Pinpoint the cell where the given text exists, returning its [X, Y] midpoint coordinate. 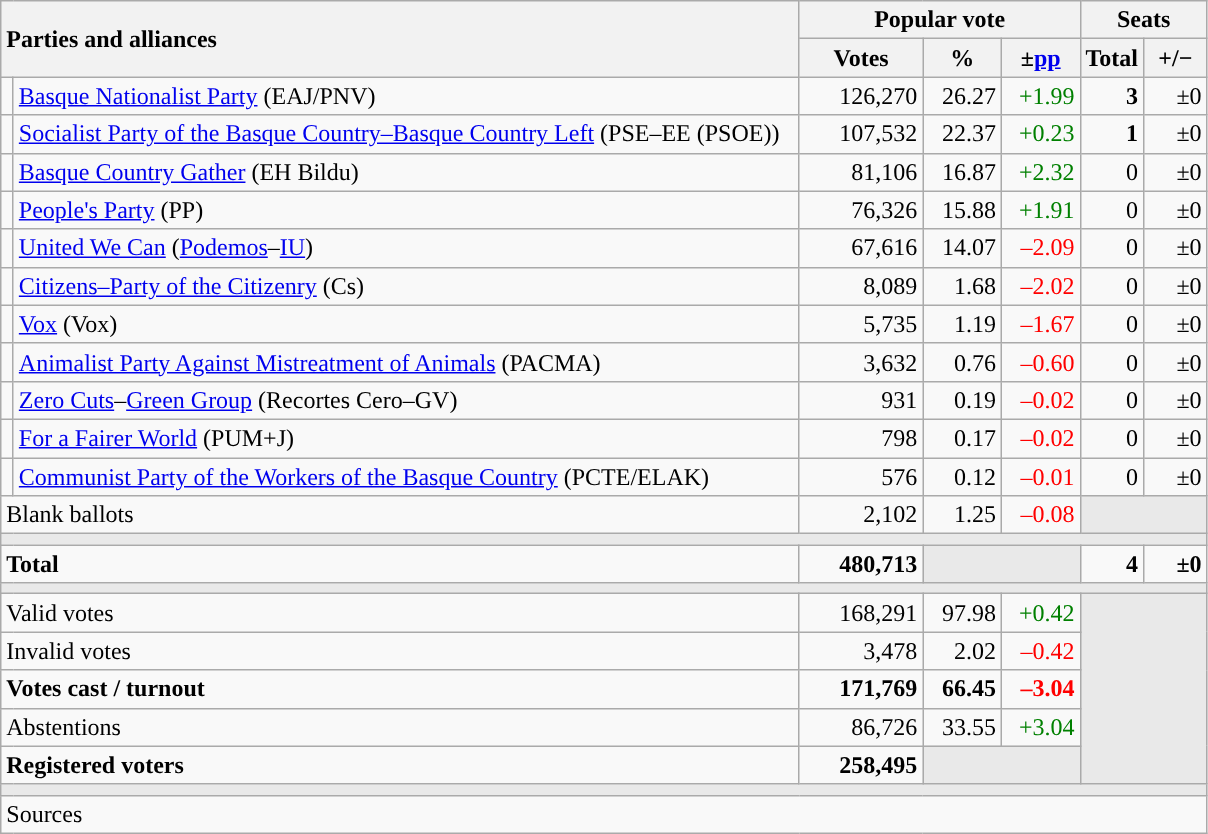
Seats [1144, 20]
8,089 [861, 286]
Registered voters [400, 765]
Parties and alliances [400, 39]
Socialist Party of the Basque Country–Basque Country Left (PSE–EE (PSOE)) [406, 134]
81,106 [861, 172]
2.02 [962, 651]
1.68 [962, 286]
Popular vote [940, 20]
Zero Cuts–Green Group (Recortes Cero–GV) [406, 400]
Blank ballots [400, 515]
Basque Nationalist Party (EAJ/PNV) [406, 96]
–2.02 [1040, 286]
+/− [1176, 58]
Basque Country Gather (EH Bildu) [406, 172]
931 [861, 400]
–1.67 [1040, 324]
+1.99 [1040, 96]
576 [861, 477]
258,495 [861, 765]
Citizens–Party of the Citizenry (Cs) [406, 286]
86,726 [861, 727]
22.37 [962, 134]
67,616 [861, 248]
798 [861, 438]
480,713 [861, 564]
Votes cast / turnout [400, 689]
–3.04 [1040, 689]
Abstentions [400, 727]
33.55 [962, 727]
15.88 [962, 210]
–0.42 [1040, 651]
0.17 [962, 438]
% [962, 58]
0.12 [962, 477]
Communist Party of the Workers of the Basque Country (PCTE/ELAK) [406, 477]
168,291 [861, 613]
3 [1112, 96]
0.19 [962, 400]
76,326 [861, 210]
1 [1112, 134]
People's Party (PP) [406, 210]
–2.09 [1040, 248]
Sources [604, 814]
–0.60 [1040, 362]
1.25 [962, 515]
97.98 [962, 613]
4 [1112, 564]
–0.08 [1040, 515]
±pp [1040, 58]
66.45 [962, 689]
3,478 [861, 651]
Invalid votes [400, 651]
United We Can (Podemos–IU) [406, 248]
Animalist Party Against Mistreatment of Animals (PACMA) [406, 362]
Valid votes [400, 613]
+0.23 [1040, 134]
+1.91 [1040, 210]
16.87 [962, 172]
5,735 [861, 324]
26.27 [962, 96]
+0.42 [1040, 613]
For a Fairer World (PUM+J) [406, 438]
3,632 [861, 362]
+2.32 [1040, 172]
1.19 [962, 324]
0.76 [962, 362]
107,532 [861, 134]
Votes [861, 58]
+3.04 [1040, 727]
14.07 [962, 248]
–0.01 [1040, 477]
171,769 [861, 689]
2,102 [861, 515]
126,270 [861, 96]
Vox (Vox) [406, 324]
